Output the (x, y) coordinate of the center of the cell containing the given text.  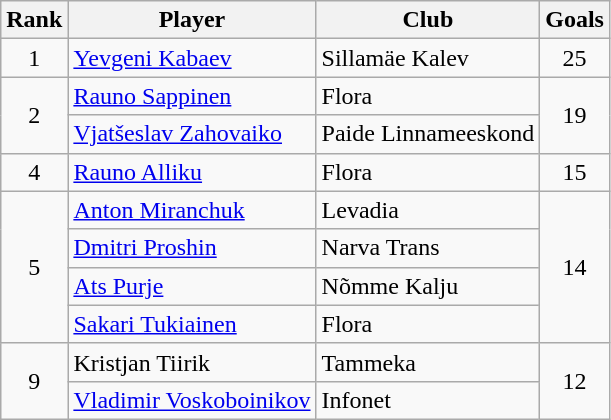
Ats Purje (192, 286)
Tammeka (428, 362)
19 (575, 115)
Sillamäe Kalev (428, 58)
2 (34, 115)
Kristjan Tiirik (192, 362)
Rauno Sappinen (192, 96)
Yevgeni Kabaev (192, 58)
Paide Linnameeskond (428, 134)
25 (575, 58)
Club (428, 20)
Rank (34, 20)
5 (34, 267)
4 (34, 172)
Levadia (428, 210)
Infonet (428, 400)
Player (192, 20)
Goals (575, 20)
Rauno Alliku (192, 172)
14 (575, 267)
9 (34, 381)
Vjatšeslav Zahovaiko (192, 134)
12 (575, 381)
Sakari Tukiainen (192, 324)
15 (575, 172)
Anton Miranchuk (192, 210)
Narva Trans (428, 248)
Nõmme Kalju (428, 286)
1 (34, 58)
Dmitri Proshin (192, 248)
Vladimir Voskoboinikov (192, 400)
